From the cell containing the given text, extract its center point as [x, y] coordinate. 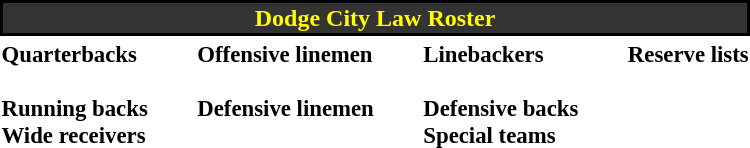
Dodge City Law Roster [375, 18]
